Identify which cell holds the provided text, then report its [x, y] central coordinate. 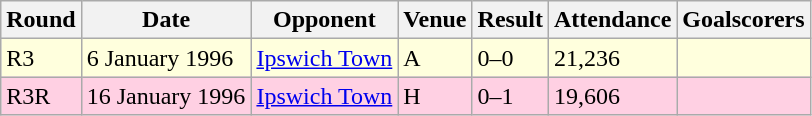
0–1 [510, 96]
Venue [435, 20]
R3 [41, 58]
6 January 1996 [166, 58]
Date [166, 20]
Round [41, 20]
21,236 [612, 58]
Result [510, 20]
A [435, 58]
H [435, 96]
16 January 1996 [166, 96]
R3R [41, 96]
Attendance [612, 20]
0–0 [510, 58]
19,606 [612, 96]
Goalscorers [744, 20]
Opponent [324, 20]
